Find where the given text appears and provide that cell's center as (x, y) coordinate. 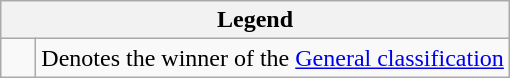
Denotes the winner of the General classification (273, 58)
Legend (256, 20)
